Extract the (X, Y) coordinate from the center of the cell holding the provided text.  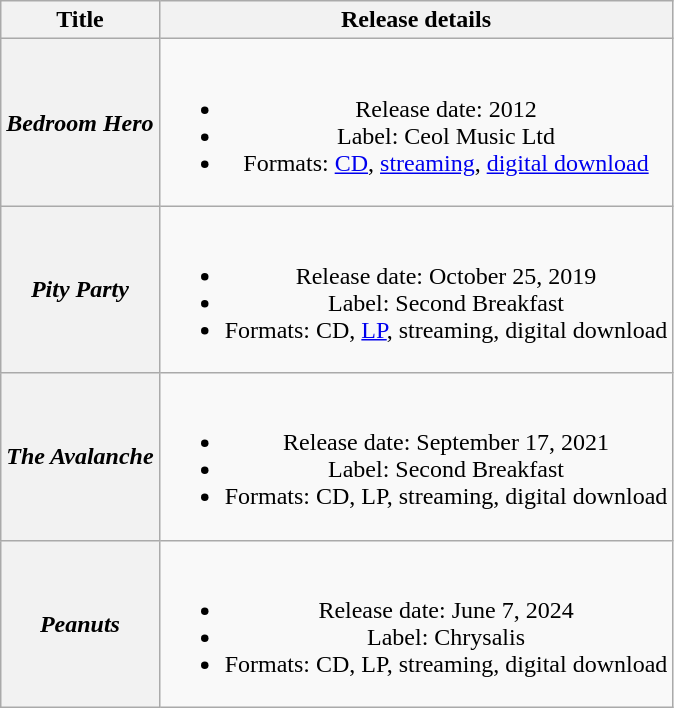
The Avalanche (80, 456)
Peanuts (80, 624)
Bedroom Hero (80, 122)
Release details (416, 20)
Release date: June 7, 2024Label: ChrysalisFormats: CD, LP, streaming, digital download (416, 624)
Release date: October 25, 2019Label: Second BreakfastFormats: CD, LP, streaming, digital download (416, 290)
Release date: 2012Label: Ceol Music LtdFormats: CD, streaming, digital download (416, 122)
Pity Party (80, 290)
Title (80, 20)
Release date: September 17, 2021Label: Second BreakfastFormats: CD, LP, streaming, digital download (416, 456)
